Output the [x, y] coordinate of the center of the cell containing the given text.  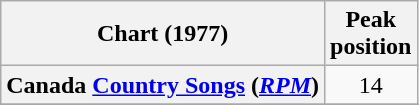
Peakposition [371, 34]
Canada Country Songs (RPM) [163, 85]
14 [371, 85]
Chart (1977) [163, 34]
